Find where the given text appears and provide that cell's center as [X, Y] coordinate. 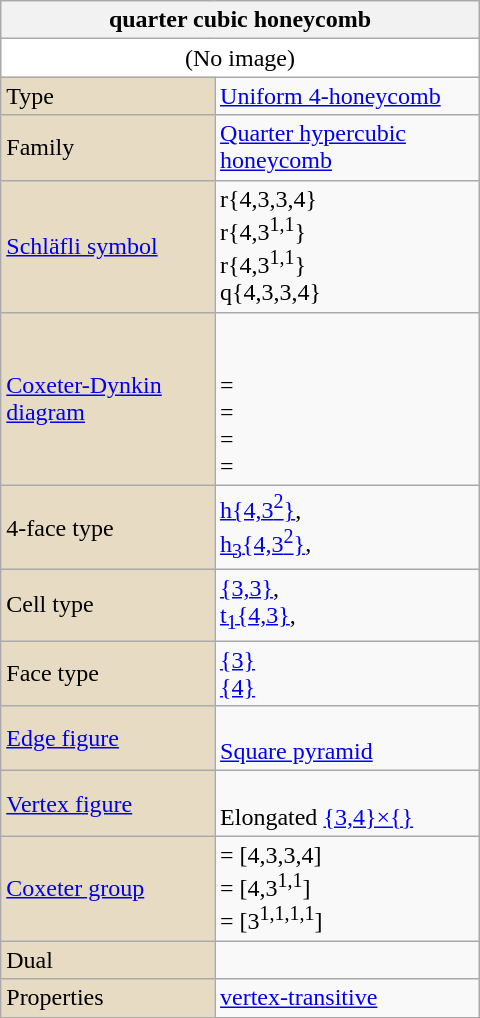
= [4,3,3,4] = [4,31,1] = [31,1,1,1] [348, 888]
Quarter hypercubic honeycomb [348, 148]
Type [108, 96]
h{4,32}, h3{4,32}, [348, 527]
Schläfli symbol [108, 246]
Uniform 4-honeycomb [348, 96]
Square pyramid [348, 738]
quarter cubic honeycomb [240, 20]
{3}{4} [348, 674]
Coxeter group [108, 888]
Edge figure [108, 738]
Coxeter-Dynkin diagram [108, 398]
r{4,3,3,4}r{4,31,1}r{4,31,1}q{4,3,3,4} [348, 246]
Vertex figure [108, 804]
= = = = [348, 398]
Elongated {3,4}×{} [348, 804]
Properties [108, 998]
4-face type [108, 527]
(No image) [240, 58]
Face type [108, 674]
vertex-transitive [348, 998]
Cell type [108, 604]
Family [108, 148]
Dual [108, 960]
{3,3}, t1{4,3}, [348, 604]
